Detect which cell encompasses the target text, then output its (x, y) center coordinate. 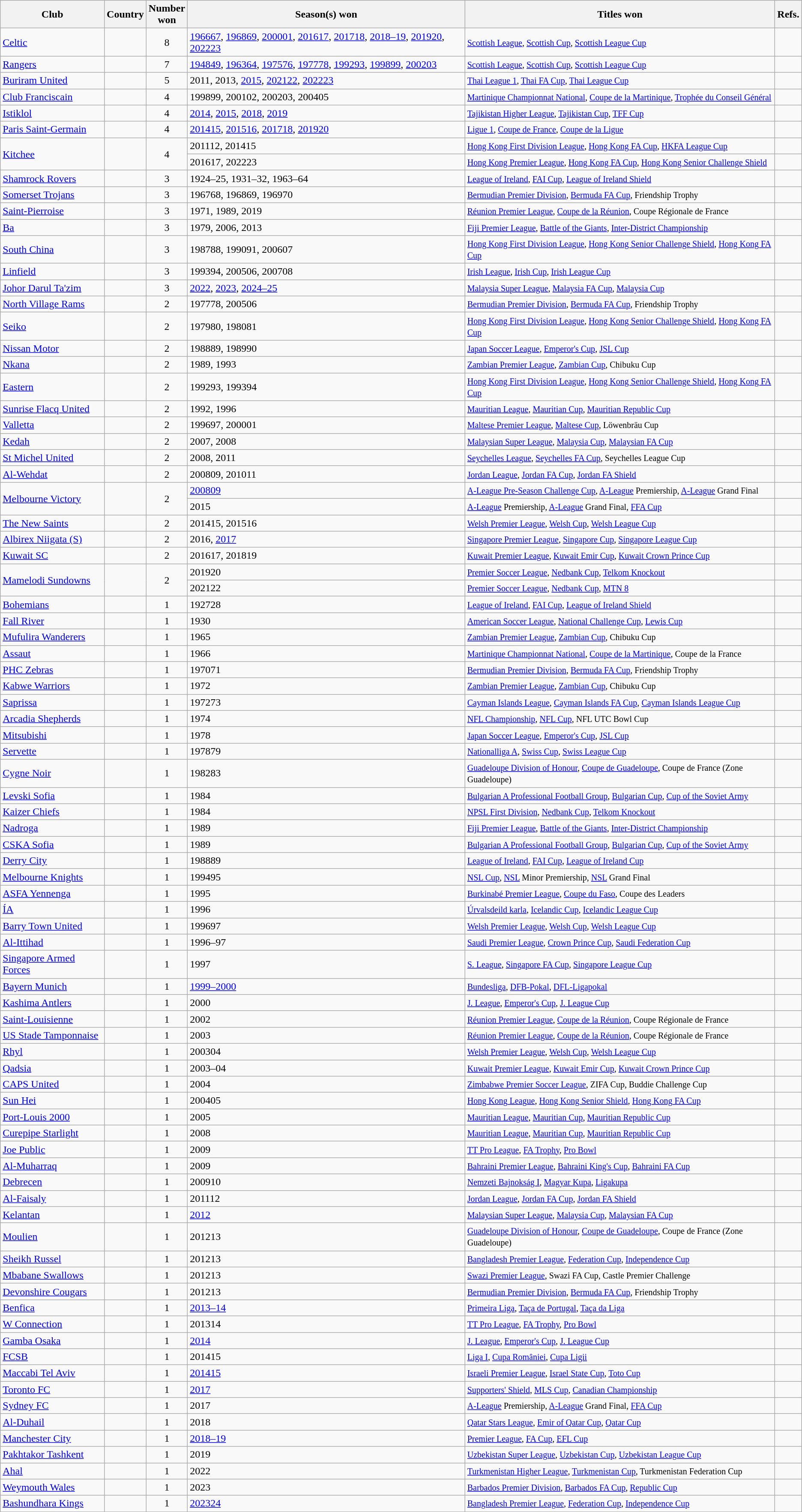
Premier Soccer League, Nedbank Cup, MTN 8 (620, 588)
198889 (326, 861)
Thai League 1, Thai FA Cup, Thai League Cup (620, 81)
200809, 201011 (326, 474)
The New Saints (52, 523)
Bahraini Premier League, Bahraini King's Cup, Bahraini FA Cup (620, 1166)
202122 (326, 588)
Bayern Munich (52, 986)
Kitchee (52, 154)
1999–2000 (326, 986)
2000 (326, 1003)
Qatar Stars League, Emir of Qatar Cup, Qatar Cup (620, 1422)
201415, 201516 (326, 523)
Nationalliga A, Swiss Cup, Swiss League Cup (620, 751)
Bundesliga, DFB-Pokal, DFL-Ligapokal (620, 986)
2012 (326, 1215)
Barry Town United (52, 926)
1992, 1996 (326, 409)
Devonshire Cougars (52, 1291)
Eastern (52, 386)
198788, 199091, 200607 (326, 249)
1965 (326, 637)
Hong Kong First Division League, Hong Kong FA Cup, HKFA League Cup (620, 146)
Nissan Motor (52, 348)
Sheikh Russel (52, 1259)
Levski Sofia (52, 796)
200809 (326, 490)
Mbabane Swallows (52, 1275)
Club (52, 15)
Singapore Armed Forces (52, 964)
Malaysia Super League, Malaysia FA Cup, Malaysia Cup (620, 288)
7 (167, 64)
Rhyl (52, 1051)
2014, 2015, 2018, 2019 (326, 113)
1996 (326, 910)
Tajikistan Higher League, Tajikistan Cup, TFF Cup (620, 113)
Ahal (52, 1471)
Shamrock Rovers (52, 178)
Fall River (52, 621)
2014 (326, 1341)
Cygne Noir (52, 773)
Premier League, FA Cup, EFL Cup (620, 1438)
Cayman Islands League, Cayman Islands FA Cup, Cayman Islands League Cup (620, 702)
S. League, Singapore FA Cup, Singapore League Cup (620, 964)
Moulien (52, 1237)
Turkmenistan Higher League, Turkmenistan Cup, Turkmenistan Federation Cup (620, 1471)
Martinique Championnat National, Coupe de la Martinique, Coupe de la France (620, 653)
Nkana (52, 365)
ASFA Yennenga (52, 893)
Refs. (788, 15)
2003–04 (326, 1068)
Joe Public (52, 1150)
NFL Championship, NFL Cup, NFL UTC Bowl Cup (620, 719)
Paris Saint-Germain (52, 129)
Saint-Pierroise (52, 211)
NSL Cup, NSL Minor Premiership, NSL Grand Final (620, 877)
Curepipe Starlight (52, 1133)
1930 (326, 621)
Al-Duhail (52, 1422)
199394, 200506, 200708 (326, 272)
Bashundhara Kings (52, 1503)
Premier Soccer League, Nedbank Cup, Telkom Knockout (620, 572)
2005 (326, 1117)
2019 (326, 1455)
1996–97 (326, 942)
Swazi Premier League, Swazi FA Cup, Castle Premier Challenge (620, 1275)
Israeli Premier League, Israel State Cup, Toto Cup (620, 1373)
Al-Ittihad (52, 942)
CSKA Sofia (52, 844)
A-League Pre-Season Challenge Cup, A-League Premiership, A-League Grand Final (620, 490)
194849, 196364, 197576, 197778, 199293, 199899, 200203 (326, 64)
Ligue 1, Coupe de France, Coupe de la Ligue (620, 129)
Weymouth Wales (52, 1487)
201314 (326, 1324)
Sydney FC (52, 1406)
1989, 1993 (326, 365)
Saprissa (52, 702)
196667, 196869, 200001, 201617, 201718, 2018–19, 201920, 202223 (326, 42)
Nemzeti Bajnokság I, Magyar Kupa, Ligakupa (620, 1182)
Seychelles League, Seychelles FA Cup, Seychelles League Cup (620, 458)
1972 (326, 686)
8 (167, 42)
PHC Zebras (52, 670)
199899, 200102, 200203, 200405 (326, 97)
Club Franciscain (52, 97)
200405 (326, 1101)
201920 (326, 572)
199697 (326, 926)
Hong Kong Premier League, Hong Kong FA Cup, Hong Kong Senior Challenge Shield (620, 162)
Al-Wehdat (52, 474)
NPSL First Division, Nedbank Cup, Telkom Knockout (620, 812)
Úrvalsdeild karla, Icelandic Cup, Icelandic League Cup (620, 910)
Al-Faisaly (52, 1198)
196768, 196869, 196970 (326, 195)
FCSB (52, 1357)
Kashima Antlers (52, 1003)
2023 (326, 1487)
Numberwon (167, 15)
South China (52, 249)
CAPS United (52, 1084)
2022 (326, 1471)
Albirex Niigata (S) (52, 539)
2008 (326, 1133)
1978 (326, 735)
Somerset Trojans (52, 195)
2004 (326, 1084)
Singapore Premier League, Singapore Cup, Singapore League Cup (620, 539)
Toronto FC (52, 1389)
American Soccer League, National Challenge Cup, Lewis Cup (620, 621)
2011, 2013, 2015, 202122, 202223 (326, 81)
Manchester City (52, 1438)
199293, 199394 (326, 386)
Primeira Liga, Taça de Portugal, Taça da Liga (620, 1308)
1979, 2006, 2013 (326, 228)
Kabwe Warriors (52, 686)
201617, 202223 (326, 162)
1924–25, 1931–32, 1963–64 (326, 178)
Buriram United (52, 81)
201112, 201415 (326, 146)
Celtic (52, 42)
Mufulira Wanderers (52, 637)
Derry City (52, 861)
Qadsia (52, 1068)
Ba (52, 228)
5 (167, 81)
2018 (326, 1422)
197879 (326, 751)
Johor Darul Ta'zim (52, 288)
2007, 2008 (326, 441)
Kedah (52, 441)
Sun Hei (52, 1101)
North Village Rams (52, 304)
Kuwait SC (52, 556)
Burkinabé Premier League, Coupe du Faso, Coupe des Leaders (620, 893)
Saudi Premier League, Crown Prince Cup, Saudi Federation Cup (620, 942)
League of Ireland, FAI Cup, League of Ireland Cup (620, 861)
Supporters' Shield, MLS Cup, Canadian Championship (620, 1389)
Titles won (620, 15)
Pakhtakor Tashkent (52, 1455)
Benfica (52, 1308)
2022, 2023, 2024–25 (326, 288)
2013–14 (326, 1308)
1995 (326, 893)
Port-Louis 2000 (52, 1117)
Maltese Premier League, Maltese Cup, Löwenbräu Cup (620, 425)
1974 (326, 719)
ÍA (52, 910)
Arcadia Shepherds (52, 719)
Melbourne Victory (52, 498)
Debrecen (52, 1182)
200304 (326, 1051)
Irish League, Irish Cup, Irish League Cup (620, 272)
Assaut (52, 653)
Al-Muharraq (52, 1166)
197778, 200506 (326, 304)
Season(s) won (326, 15)
201415, 201516, 201718, 201920 (326, 129)
2008, 2011 (326, 458)
Zimbabwe Premier Soccer League, ZIFA Cup, Buddie Challenge Cup (620, 1084)
Maccabi Tel Aviv (52, 1373)
Seiko (52, 326)
198283 (326, 773)
W Connection (52, 1324)
197071 (326, 670)
Sunrise Flacq United (52, 409)
192728 (326, 605)
197980, 198081 (326, 326)
201112 (326, 1198)
Linfield (52, 272)
Mitsubishi (52, 735)
Martinique Championnat National, Coupe de la Martinique, Trophée du Conseil Général (620, 97)
2002 (326, 1019)
1971, 1989, 2019 (326, 211)
1997 (326, 964)
2016, 2017 (326, 539)
Liga I, Cupa României, Cupa Ligii (620, 1357)
Saint-Louisienne (52, 1019)
2018–19 (326, 1438)
198889, 198990 (326, 348)
Barbados Premier Division, Barbados FA Cup, Republic Cup (620, 1487)
Nadroga (52, 828)
St Michel United (52, 458)
Mamelodi Sundowns (52, 580)
Bohemians (52, 605)
Kaizer Chiefs (52, 812)
Country (126, 15)
2015 (326, 506)
Kelantan (52, 1215)
Gamba Osaka (52, 1341)
200910 (326, 1182)
Istiklol (52, 113)
199495 (326, 877)
Rangers (52, 64)
197273 (326, 702)
Valletta (52, 425)
Melbourne Knights (52, 877)
US Stade Tamponnaise (52, 1035)
199697, 200001 (326, 425)
1966 (326, 653)
2003 (326, 1035)
Servette (52, 751)
Uzbekistan Super League, Uzbekistan Cup, Uzbekistan League Cup (620, 1455)
Hong Kong League, Hong Kong Senior Shield, Hong Kong FA Cup (620, 1101)
202324 (326, 1503)
201617, 201819 (326, 556)
